Detect which cell encompasses the target text, then output its (X, Y) center coordinate. 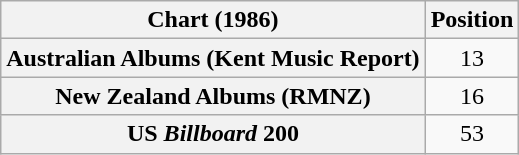
Australian Albums (Kent Music Report) (213, 58)
Chart (1986) (213, 20)
Position (472, 20)
16 (472, 96)
53 (472, 134)
13 (472, 58)
US Billboard 200 (213, 134)
New Zealand Albums (RMNZ) (213, 96)
